From the cell containing the given text, extract its center point as [X, Y] coordinate. 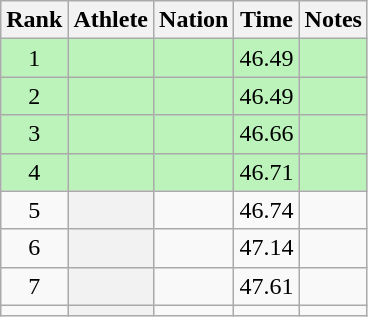
3 [34, 134]
Rank [34, 20]
Notes [333, 20]
2 [34, 96]
46.66 [266, 134]
47.61 [266, 286]
46.71 [266, 172]
6 [34, 248]
5 [34, 210]
Nation [194, 20]
4 [34, 172]
Time [266, 20]
1 [34, 58]
7 [34, 286]
47.14 [266, 248]
46.74 [266, 210]
Athlete [111, 20]
